For the text-containing cell, return its midpoint in [x, y] coordinate format. 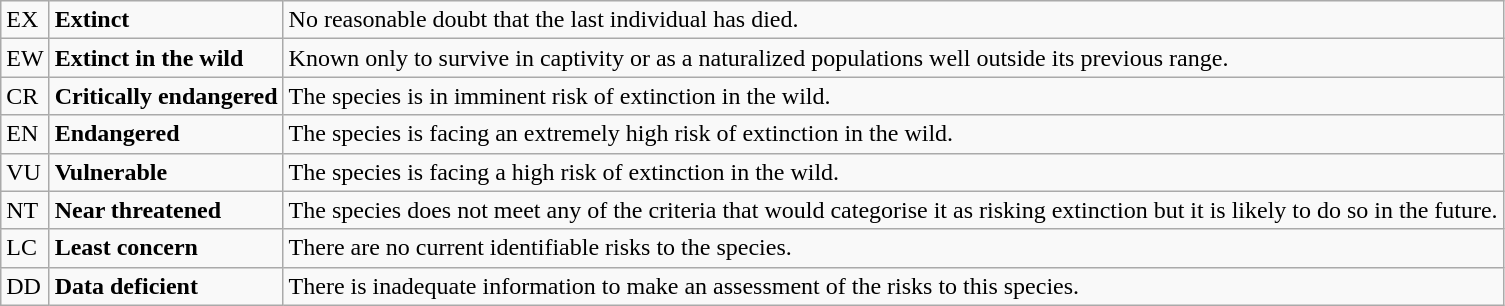
Extinct [166, 20]
EN [25, 134]
Vulnerable [166, 172]
There are no current identifiable risks to the species. [893, 248]
The species is facing a high risk of extinction in the wild. [893, 172]
Critically endangered [166, 96]
The species is in imminent risk of extinction in the wild. [893, 96]
Data deficient [166, 286]
No reasonable doubt that the last individual has died. [893, 20]
The species is facing an extremely high risk of extinction in the wild. [893, 134]
NT [25, 210]
Known only to survive in captivity or as a naturalized populations well outside its previous range. [893, 58]
VU [25, 172]
DD [25, 286]
EX [25, 20]
Extinct in the wild [166, 58]
The species does not meet any of the criteria that would categorise it as risking extinction but it is likely to do so in the future. [893, 210]
CR [25, 96]
Endangered [166, 134]
LC [25, 248]
Near threatened [166, 210]
EW [25, 58]
Least concern [166, 248]
There is inadequate information to make an assessment of the risks to this species. [893, 286]
